Detect which cell encompasses the target text, then output its (x, y) center coordinate. 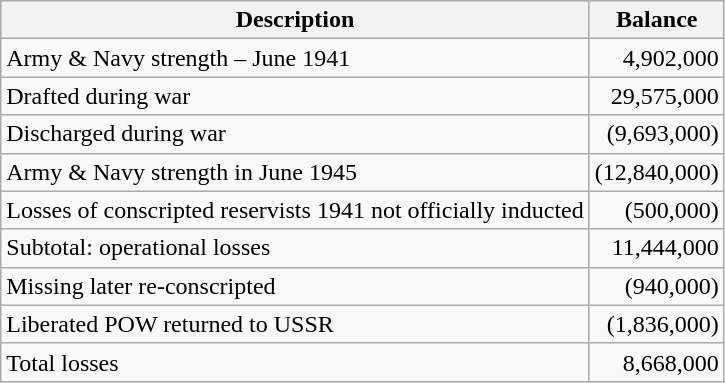
Liberated POW returned to USSR (295, 324)
Balance (656, 20)
Army & Navy strength in June 1945 (295, 172)
11,444,000 (656, 248)
(1,836,000) (656, 324)
Losses of conscripted reservists 1941 not officially inducted (295, 210)
Army & Navy strength – June 1941 (295, 58)
(12,840,000) (656, 172)
Discharged during war (295, 134)
29,575,000 (656, 96)
Description (295, 20)
Drafted during war (295, 96)
Missing later re-conscripted (295, 286)
4,902,000 (656, 58)
Subtotal: operational losses (295, 248)
8,668,000 (656, 362)
Total losses (295, 362)
(9,693,000) (656, 134)
(940,000) (656, 286)
(500,000) (656, 210)
